Detect which cell encompasses the target text, then output its [x, y] center coordinate. 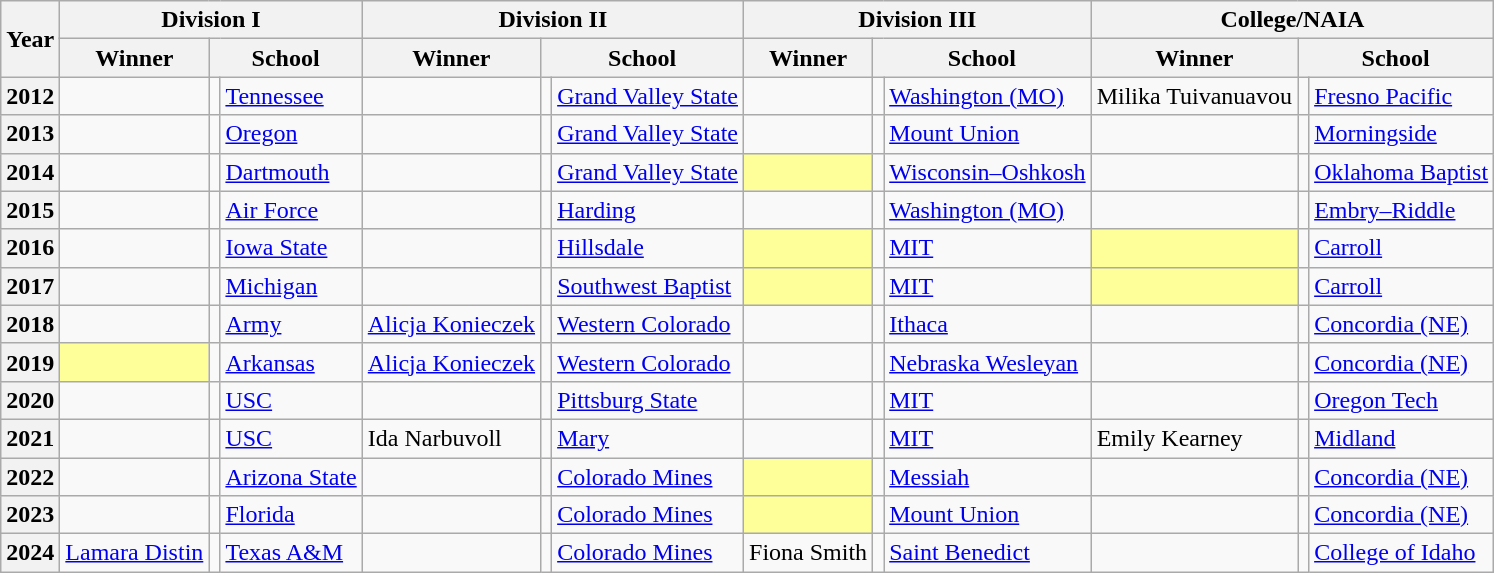
Oklahoma Baptist [1402, 172]
Texas A&M [291, 553]
College/NAIA [1292, 20]
2024 [30, 553]
2015 [30, 210]
College of Idaho [1402, 553]
Saint Benedict [988, 553]
Division III [918, 20]
Hillsdale [648, 248]
2020 [30, 400]
Morningside [1402, 134]
Year [30, 39]
2022 [30, 477]
Wisconsin–Oshkosh [988, 172]
Ida Narbuvoll [451, 438]
Embry–Riddle [1402, 210]
Fiona Smith [808, 553]
Nebraska Wesleyan [988, 362]
Emily Kearney [1194, 438]
Arizona State [291, 477]
Army [291, 324]
Florida [291, 515]
Air Force [291, 210]
Midland [1402, 438]
Iowa State [291, 248]
2017 [30, 286]
2012 [30, 96]
Oregon [291, 134]
2019 [30, 362]
Harding [648, 210]
Michigan [291, 286]
Mary [648, 438]
2013 [30, 134]
2016 [30, 248]
Arkansas [291, 362]
Pittsburg State [648, 400]
2021 [30, 438]
Southwest Baptist [648, 286]
Oregon Tech [1402, 400]
Lamara Distin [134, 553]
Ithaca [988, 324]
Messiah [988, 477]
Fresno Pacific [1402, 96]
Division II [552, 20]
Tennessee [291, 96]
Division I [211, 20]
2023 [30, 515]
Dartmouth [291, 172]
Milika Tuivanuavou [1194, 96]
2018 [30, 324]
2014 [30, 172]
